From the cell containing the given text, extract its center point as [X, Y] coordinate. 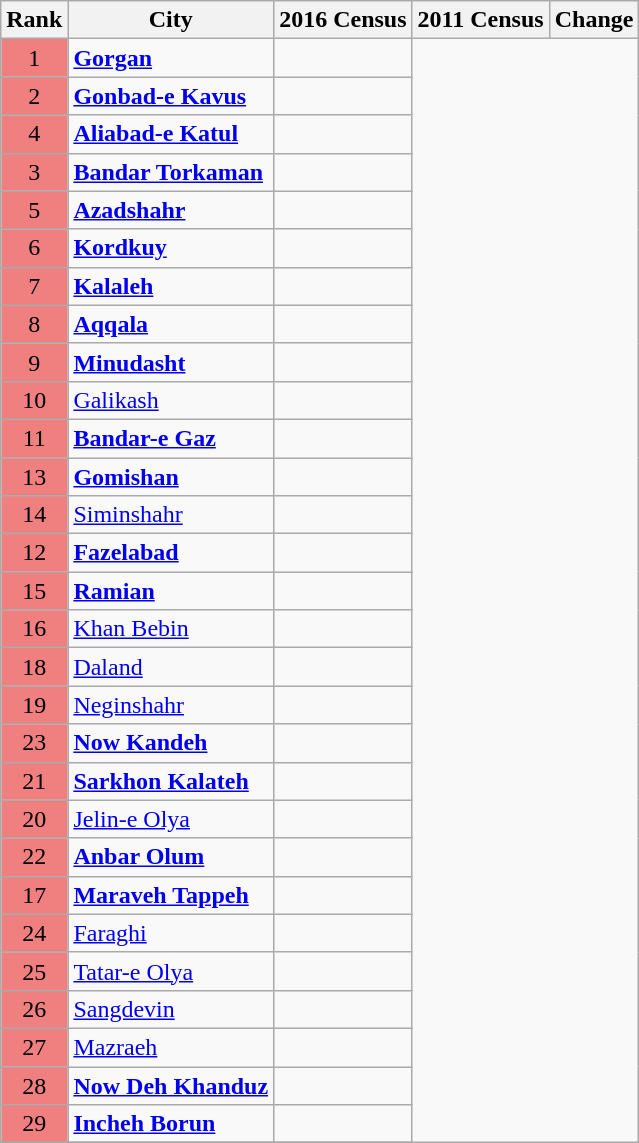
22 [34, 857]
Bandar-e Gaz [171, 438]
Gomishan [171, 477]
18 [34, 667]
26 [34, 1009]
Gonbad-e Kavus [171, 96]
Siminshahr [171, 515]
Fazelabad [171, 553]
Galikash [171, 400]
16 [34, 629]
13 [34, 477]
Aqqala [171, 324]
24 [34, 933]
14 [34, 515]
Incheh Borun [171, 1124]
Kalaleh [171, 286]
Anbar Olum [171, 857]
1 [34, 58]
Mazraeh [171, 1047]
4 [34, 134]
Minudasht [171, 362]
Now Deh Khanduz [171, 1085]
2011 Census [480, 20]
29 [34, 1124]
Change [594, 20]
17 [34, 895]
23 [34, 743]
Aliabad-e Katul [171, 134]
3 [34, 172]
Daland [171, 667]
Azadshahr [171, 210]
6 [34, 248]
Gorgan [171, 58]
28 [34, 1085]
7 [34, 286]
5 [34, 210]
Bandar Torkaman [171, 172]
Sangdevin [171, 1009]
25 [34, 971]
Ramian [171, 591]
11 [34, 438]
20 [34, 819]
19 [34, 705]
12 [34, 553]
8 [34, 324]
Maraveh Tappeh [171, 895]
Sarkhon Kalateh [171, 781]
21 [34, 781]
27 [34, 1047]
9 [34, 362]
Jelin-e Olya [171, 819]
Rank [34, 20]
Neginshahr [171, 705]
Khan Bebin [171, 629]
Kordkuy [171, 248]
Now Kandeh [171, 743]
2016 Census [343, 20]
City [171, 20]
Faraghi [171, 933]
10 [34, 400]
15 [34, 591]
2 [34, 96]
Tatar-e Olya [171, 971]
